Search for the cell housing the specified text and yield its [X, Y] center coordinate. 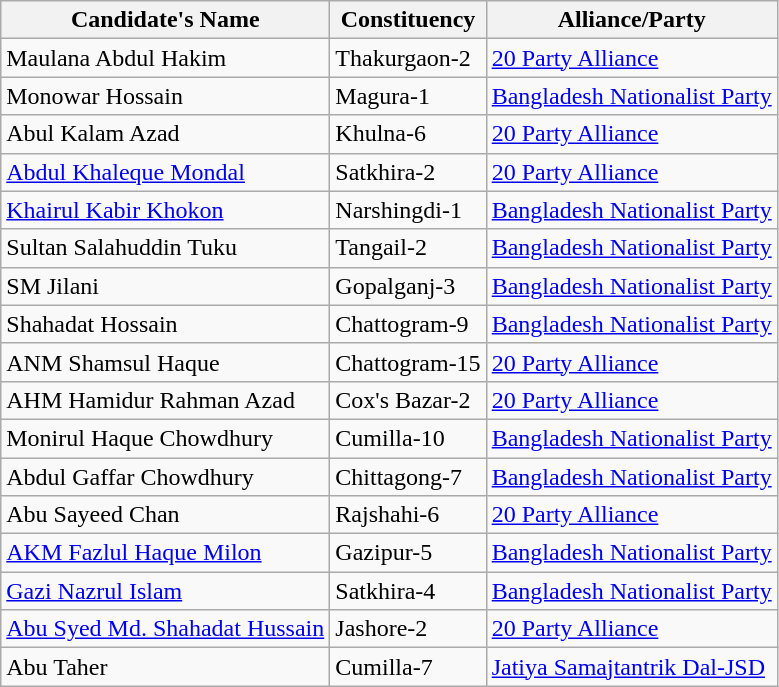
Gopalganj-3 [408, 286]
Maulana Abdul Hakim [166, 58]
Rajshahi-6 [408, 515]
Thakurgaon-2 [408, 58]
Abu Syed Md. Shahadat Hussain [166, 629]
Cumilla-7 [408, 667]
Sultan Salahuddin Tuku [166, 248]
Gazipur-5 [408, 553]
Jashore-2 [408, 629]
Cox's Bazar-2 [408, 400]
Candidate's Name [166, 20]
Satkhira-2 [408, 172]
Monowar Hossain [166, 96]
ANM Shamsul Haque [166, 362]
Jatiya Samajtantrik Dal-JSD [632, 667]
Chattogram-9 [408, 324]
Chattogram-15 [408, 362]
Cumilla-10 [408, 438]
SM Jilani [166, 286]
Chittagong-7 [408, 477]
Abdul Khaleque Mondal [166, 172]
Abul Kalam Azad [166, 134]
Khulna-6 [408, 134]
Abu Taher [166, 667]
Magura-1 [408, 96]
Alliance/Party [632, 20]
Tangail-2 [408, 248]
Satkhira-4 [408, 591]
Shahadat Hossain [166, 324]
Monirul Haque Chowdhury [166, 438]
AHM Hamidur Rahman Azad [166, 400]
Abdul Gaffar Chowdhury [166, 477]
Abu Sayeed Chan [166, 515]
Gazi Nazrul Islam [166, 591]
Khairul Kabir Khokon [166, 210]
Narshingdi-1 [408, 210]
Constituency [408, 20]
AKM Fazlul Haque Milon [166, 553]
